From the cell containing the given text, extract its center point as (x, y) coordinate. 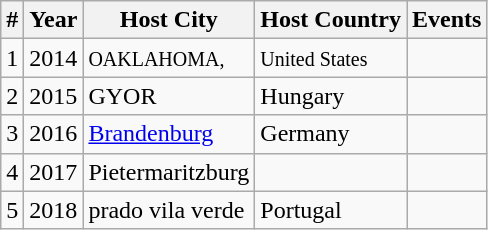
Germany (331, 134)
2015 (54, 96)
United States (331, 58)
2018 (54, 210)
Events (447, 20)
Host City (169, 20)
Host Country (331, 20)
Portugal (331, 210)
Year (54, 20)
Brandenburg (169, 134)
Pietermaritzburg (169, 172)
Hungary (331, 96)
2 (12, 96)
prado vila verde (169, 210)
2016 (54, 134)
1 (12, 58)
4 (12, 172)
2014 (54, 58)
2017 (54, 172)
GYOR (169, 96)
5 (12, 210)
OAKLAHOMA, (169, 58)
# (12, 20)
3 (12, 134)
